For the text-containing cell, return its midpoint in [X, Y] coordinate format. 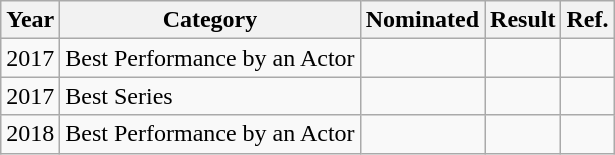
Ref. [588, 20]
Year [30, 20]
Best Series [210, 96]
Category [210, 20]
Nominated [422, 20]
Result [523, 20]
2018 [30, 134]
